Locate the cell with the specified text and output its [X, Y] center coordinate. 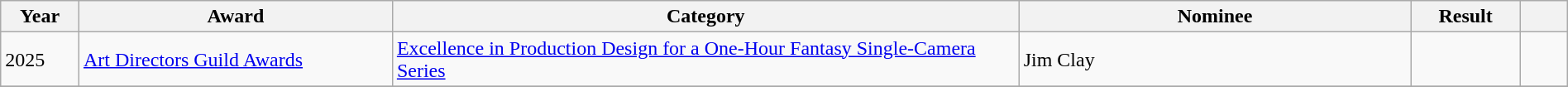
Excellence in Production Design for a One-Hour Fantasy Single-Camera Series [705, 60]
2025 [40, 60]
Jim Clay [1215, 60]
Award [235, 17]
Category [705, 17]
Nominee [1215, 17]
Art Directors Guild Awards [235, 60]
Result [1465, 17]
Year [40, 17]
